Capture the cell that displays the provided text and extract its (X, Y) central coordinate. 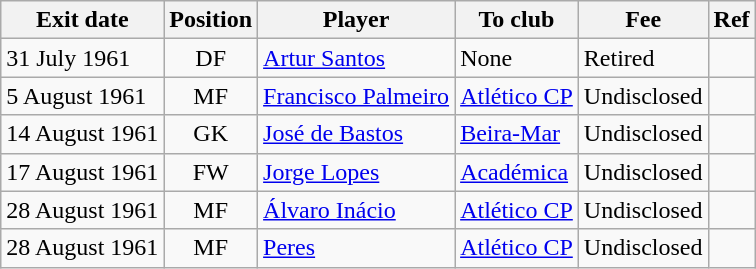
Álvaro Inácio (356, 210)
Jorge Lopes (356, 172)
31 July 1961 (82, 58)
None (517, 58)
14 August 1961 (82, 134)
Ref (732, 20)
17 August 1961 (82, 172)
Player (356, 20)
Francisco Palmeiro (356, 96)
José de Bastos (356, 134)
5 August 1961 (82, 96)
GK (211, 134)
Position (211, 20)
Beira-Mar (517, 134)
Académica (517, 172)
Artur Santos (356, 58)
Peres (356, 248)
Exit date (82, 20)
To club (517, 20)
Retired (643, 58)
DF (211, 58)
FW (211, 172)
Fee (643, 20)
